Determine the (X, Y) coordinate at the center of the cell enclosing the given text.  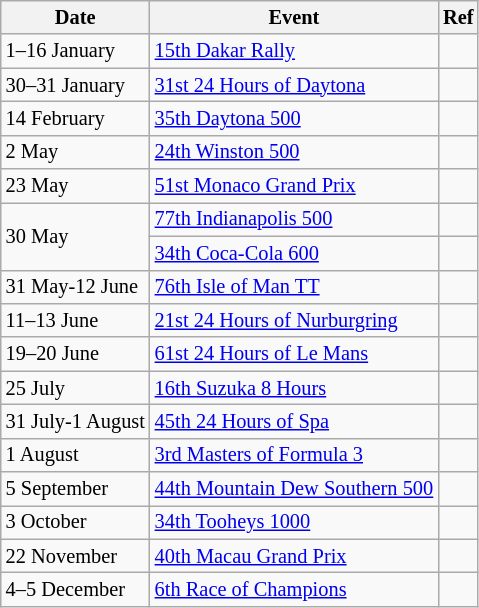
35th Daytona 500 (294, 118)
77th Indianapolis 500 (294, 219)
Date (76, 17)
3rd Masters of Formula 3 (294, 455)
21st 24 Hours of Nurburgring (294, 320)
34th Coca-Cola 600 (294, 253)
6th Race of Champions (294, 589)
22 November (76, 556)
25 July (76, 388)
31st 24 Hours of Daytona (294, 85)
14 February (76, 118)
45th 24 Hours of Spa (294, 421)
Event (294, 17)
15th Dakar Rally (294, 51)
30–31 January (76, 85)
30 May (76, 236)
76th Isle of Man TT (294, 287)
34th Tooheys 1000 (294, 522)
61st 24 Hours of Le Mans (294, 354)
Ref (458, 17)
1–16 January (76, 51)
1 August (76, 455)
40th Macau Grand Prix (294, 556)
11–13 June (76, 320)
2 May (76, 152)
31 July-1 August (76, 421)
3 October (76, 522)
31 May-12 June (76, 287)
23 May (76, 186)
51st Monaco Grand Prix (294, 186)
16th Suzuka 8 Hours (294, 388)
44th Mountain Dew Southern 500 (294, 489)
5 September (76, 489)
4–5 December (76, 589)
24th Winston 500 (294, 152)
19–20 June (76, 354)
